From the cell containing the given text, extract its center point as (x, y) coordinate. 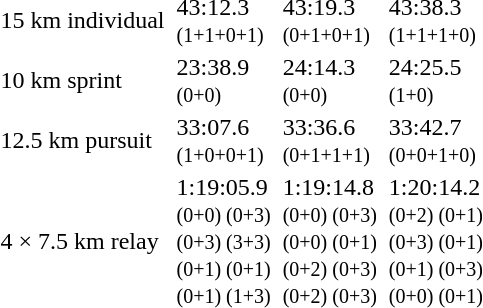
23:38.9(0+0) (224, 80)
24:14.3(0+0) (330, 80)
33:07.6(1+0+0+1) (224, 140)
33:36.6(0+1+1+1) (330, 140)
